Return the (x, y) coordinate for the center point of the cell that contains the specified text.  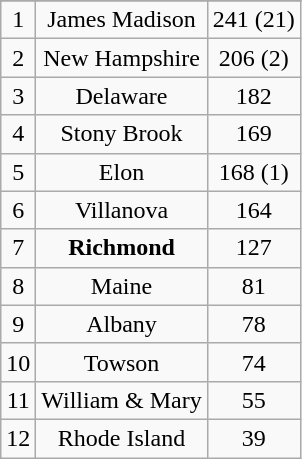
Maine (122, 286)
39 (254, 438)
8 (18, 286)
Elon (122, 172)
James Madison (122, 20)
5 (18, 172)
182 (254, 96)
Stony Brook (122, 134)
Villanova (122, 210)
74 (254, 362)
1 (18, 20)
Rhode Island (122, 438)
127 (254, 248)
206 (2) (254, 58)
New Hampshire (122, 58)
2 (18, 58)
3 (18, 96)
Delaware (122, 96)
Richmond (122, 248)
10 (18, 362)
6 (18, 210)
168 (1) (254, 172)
9 (18, 324)
7 (18, 248)
11 (18, 400)
4 (18, 134)
169 (254, 134)
Towson (122, 362)
55 (254, 400)
164 (254, 210)
Albany (122, 324)
William & Mary (122, 400)
241 (21) (254, 20)
81 (254, 286)
12 (18, 438)
78 (254, 324)
